Return the [X, Y] coordinate for the center point of the cell that contains the specified text.  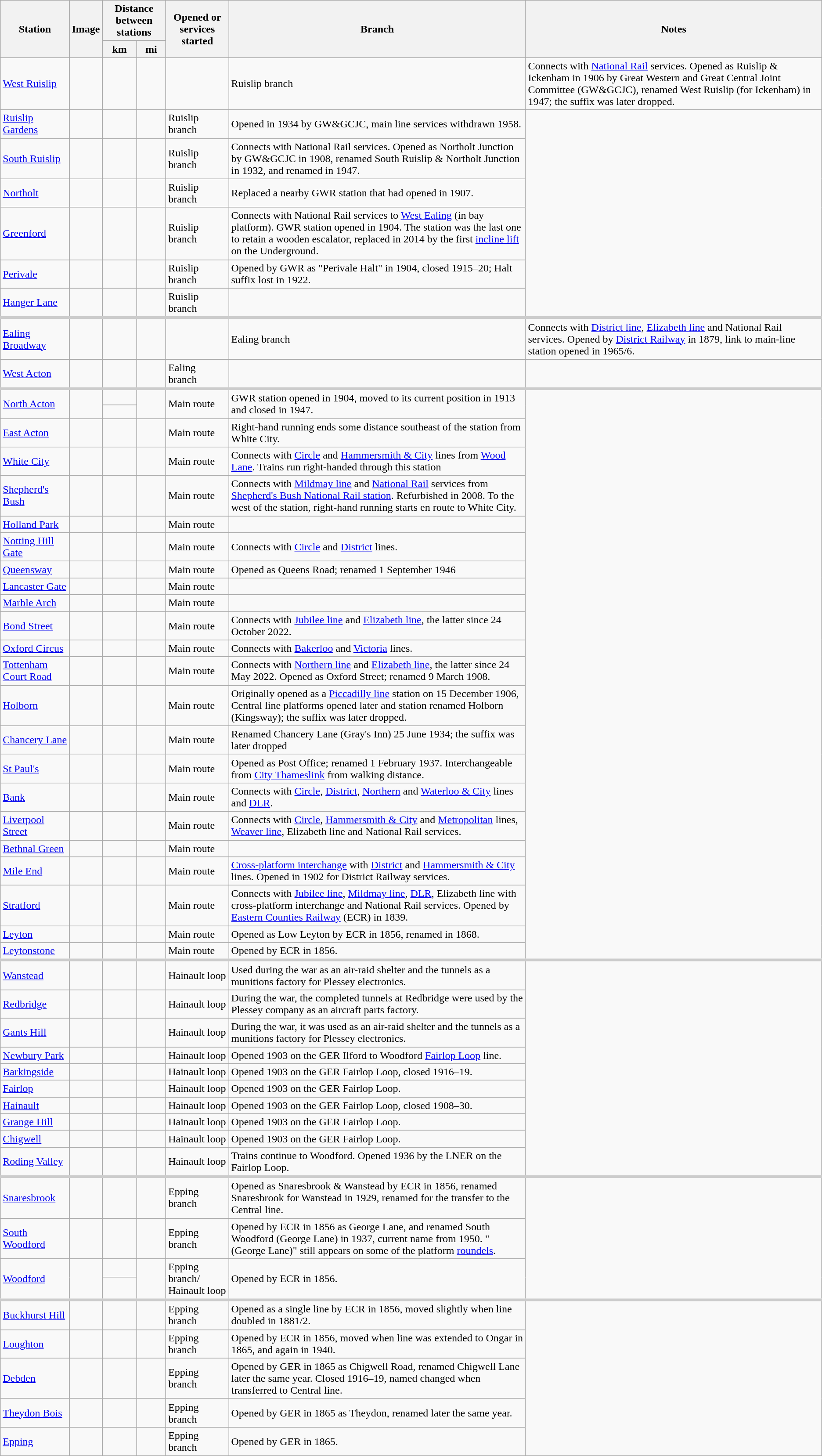
South Ruislip [35, 159]
Opened as a single line by ECR in 1856, moved slightly when line doubled in 1881/2. [377, 1315]
Loughton [35, 1344]
Grange Hill [35, 1122]
Branch [377, 29]
Opened as Low Leyton by ECR in 1856, renamed in 1868. [377, 934]
Newbury Park [35, 1055]
Hainault [35, 1106]
Leytonstone [35, 951]
Roding Valley [35, 1162]
Leyton [35, 934]
Barkingside [35, 1072]
mi [151, 49]
Image [86, 29]
Bond Street [35, 625]
Chancery Lane [35, 740]
Connects with Jubilee line and Elizabeth line, the latter since 24 October 2022. [377, 625]
Connects with Northern line and Elizabeth line, the latter since 24 May 2022. Opened as Oxford Street; renamed 9 March 1908. [377, 671]
Renamed Chancery Lane (Gray's Inn) 25 June 1934; the suffix was later dropped [377, 740]
Theydon Bois [35, 1413]
East Acton [35, 432]
During the war, the completed tunnels at Redbridge were used by the Plessey company as an aircraft parts factory. [377, 1004]
Opened by GER in 1865 as Theydon, renamed later the same year. [377, 1413]
Trains continue to Woodford. Opened 1936 by the LNER on the Fairlop Loop. [377, 1162]
Connects with Circle, District, Northern and Waterloo & City lines and DLR. [377, 797]
Distance between stations [134, 21]
Stratford [35, 906]
Buckhurst Hill [35, 1315]
Northolt [35, 193]
Holborn [35, 705]
Opened in 1934 by GW&GCJC, main line services withdrawn 1958. [377, 124]
Oxford Circus [35, 648]
Bethnal Green [35, 848]
Marble Arch [35, 603]
Bank [35, 797]
Snaresbrook [35, 1197]
km [119, 49]
Opened as Queens Road; renamed 1 September 1946 [377, 570]
GWR station opened in 1904, moved to its current position in 1913 and closed in 1947. [377, 403]
Opened by GWR as "Perivale Halt" in 1904, closed 1915–20; Halt suffix lost in 1922. [377, 274]
Epping branch/Hainault loop [198, 1279]
Opened as Post Office; renamed 1 February 1937. Interchangeable from City Thameslink from walking distance. [377, 769]
Queensway [35, 570]
Ealing Broadway [35, 339]
Shepherd's Bush [35, 496]
During the war, it was used as an air-raid shelter and the tunnels as a munitions factory for Plessey electronics. [377, 1032]
Notes [674, 29]
St Paul's [35, 769]
Opened by ECR in 1856, moved when line was extended to Ongar in 1865, and again in 1940. [377, 1344]
Holland Park [35, 524]
Opened 1903 on the GER Ilford to Woodford Fairlop Loop line. [377, 1055]
Perivale [35, 274]
Liverpool Street [35, 826]
Chigwell [35, 1139]
Replaced a nearby GWR station that had opened in 1907. [377, 193]
Hanger Lane [35, 303]
Redbridge [35, 1004]
Lancaster Gate [35, 586]
Wanstead [35, 975]
Opened or services started [198, 29]
South Woodford [35, 1239]
Connects with Bakerloo and Victoria lines. [377, 648]
Opened 1903 on the GER Fairlop Loop, closed 1908–30. [377, 1106]
Gants Hill [35, 1032]
Opened as Snaresbrook & Wanstead by ECR in 1856, renamed Snaresbrook for Wanstead in 1929, renamed for the transfer to the Central line. [377, 1197]
Cross-platform interchange with District and Hammersmith & City lines. Opened in 1902 for District Railway services. [377, 871]
Notting Hill Gate [35, 547]
North Acton [35, 403]
Right-hand running ends some distance southeast of the station from White City. [377, 432]
Epping [35, 1442]
West Ruislip [35, 83]
Ruislip Gardens [35, 124]
Fairlop [35, 1089]
Mile End [35, 871]
Debden [35, 1378]
Connects with Circle and Hammersmith & City lines from Wood Lane. Trains run right-handed through this station [377, 461]
Station [35, 29]
Opened by GER in 1865. [377, 1442]
Woodford [35, 1279]
White City [35, 461]
Used during the war as an air-raid shelter and the tunnels as a munitions factory for Plessey electronics. [377, 975]
Connects with Circle, Hammersmith & City and Metropolitan lines, Weaver line, Elizabeth line and National Rail services. [377, 826]
Tottenham Court Road [35, 671]
Opened 1903 on the GER Fairlop Loop, closed 1916–19. [377, 1072]
West Acton [35, 374]
Connects with Circle and District lines. [377, 547]
Opened by GER in 1865 as Chigwell Road, renamed Chigwell Lane later the same year. Closed 1916–19, named changed when transferred to Central line. [377, 1378]
Greenford [35, 234]
